From the cell containing the given text, extract its center point as [x, y] coordinate. 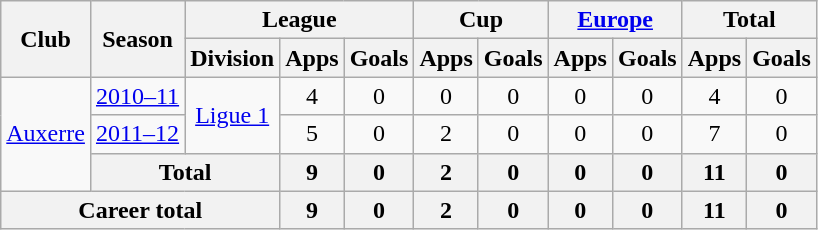
7 [714, 134]
Division [232, 58]
Cup [481, 20]
Europe [615, 20]
Club [46, 39]
5 [312, 134]
Season [137, 39]
Auxerre [46, 134]
Ligue 1 [232, 115]
League [300, 20]
2010–11 [137, 96]
2011–12 [137, 134]
Career total [140, 210]
